Find where the given text appears and provide that cell's center as (X, Y) coordinate. 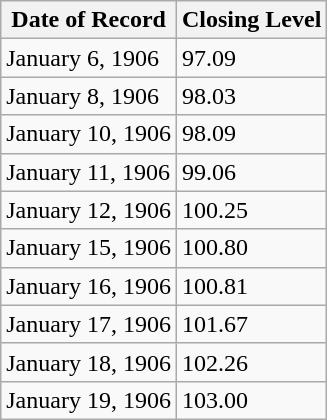
Closing Level (251, 20)
100.80 (251, 248)
January 10, 1906 (89, 134)
January 18, 1906 (89, 362)
102.26 (251, 362)
98.09 (251, 134)
100.25 (251, 210)
January 17, 1906 (89, 324)
103.00 (251, 400)
January 12, 1906 (89, 210)
January 16, 1906 (89, 286)
January 19, 1906 (89, 400)
January 8, 1906 (89, 96)
99.06 (251, 172)
97.09 (251, 58)
January 11, 1906 (89, 172)
98.03 (251, 96)
January 15, 1906 (89, 248)
100.81 (251, 286)
Date of Record (89, 20)
101.67 (251, 324)
January 6, 1906 (89, 58)
